Find where the given text appears and provide that cell's center as [X, Y] coordinate. 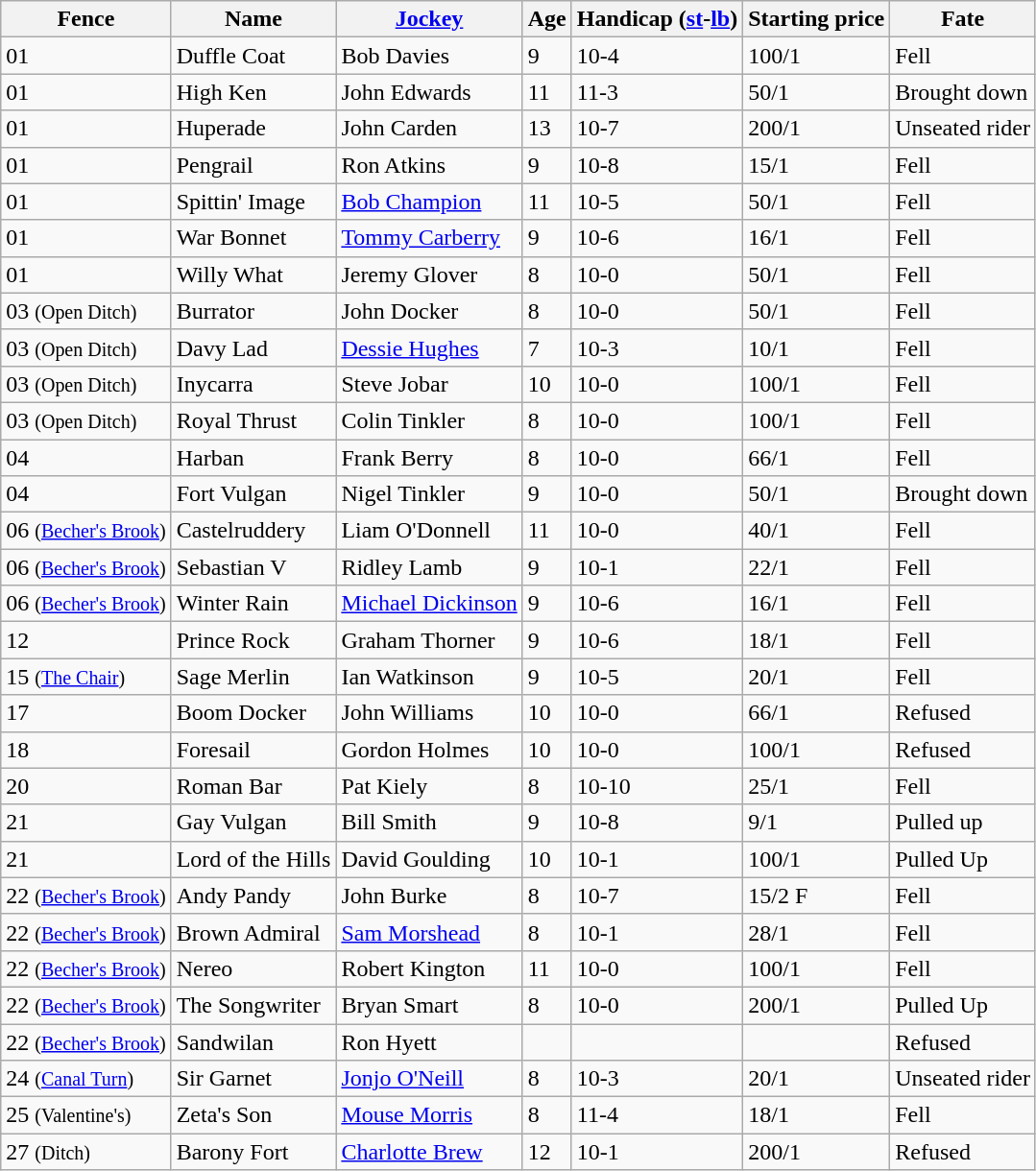
Sebastian V [253, 567]
Inycarra [253, 384]
Burrator [253, 311]
Jockey [429, 19]
Fate [963, 19]
40/1 [816, 531]
Fence [86, 19]
Sir Garnet [253, 1079]
Brown Admiral [253, 932]
Dessie Hughes [429, 347]
John Docker [429, 311]
Nereo [253, 968]
Pulled up [963, 823]
Winter Rain [253, 604]
20 [86, 786]
Starting price [816, 19]
7 [547, 347]
Frank Berry [429, 458]
Huperade [253, 129]
Charlotte Brew [429, 1152]
Colin Tinkler [429, 420]
24 (Canal Turn) [86, 1079]
25 (Valentine's) [86, 1115]
Steve Jobar [429, 384]
Duffle Coat [253, 56]
Prince Rock [253, 640]
15 (The Chair) [86, 677]
Mouse Morris [429, 1115]
Name [253, 19]
The Songwriter [253, 1005]
Nigel Tinkler [429, 494]
22/1 [816, 567]
John Burke [429, 896]
Foresail [253, 750]
10-4 [657, 56]
Boom Docker [253, 713]
11-3 [657, 92]
Lord of the Hills [253, 859]
Michael Dickinson [429, 604]
10-10 [657, 786]
Royal Thrust [253, 420]
John Edwards [429, 92]
John Carden [429, 129]
Bob Champion [429, 202]
Gordon Holmes [429, 750]
Bryan Smart [429, 1005]
25/1 [816, 786]
Harban [253, 458]
David Goulding [429, 859]
10/1 [816, 347]
Bob Davies [429, 56]
Ron Atkins [429, 165]
John Williams [429, 713]
Fort Vulgan [253, 494]
Liam O'Donnell [429, 531]
Bill Smith [429, 823]
Robert Kington [429, 968]
13 [547, 129]
Jonjo O'Neill [429, 1079]
Castelruddery [253, 531]
27 (Ditch) [86, 1152]
Ian Watkinson [429, 677]
15/2 F [816, 896]
Tommy Carberry [429, 238]
Davy Lad [253, 347]
18 [86, 750]
Sage Merlin [253, 677]
17 [86, 713]
Gay Vulgan [253, 823]
War Bonnet [253, 238]
Graham Thorner [429, 640]
Ridley Lamb [429, 567]
Willy What [253, 275]
28/1 [816, 932]
15/1 [816, 165]
11-4 [657, 1115]
Barony Fort [253, 1152]
Pat Kiely [429, 786]
9/1 [816, 823]
Pengrail [253, 165]
Roman Bar [253, 786]
Andy Pandy [253, 896]
Sam Morshead [429, 932]
Zeta's Son [253, 1115]
Age [547, 19]
Ron Hyett [429, 1041]
Spittin' Image [253, 202]
High Ken [253, 92]
Handicap (st-lb) [657, 19]
Sandwilan [253, 1041]
Jeremy Glover [429, 275]
